Output the [x, y] coordinate of the center of the cell containing the given text.  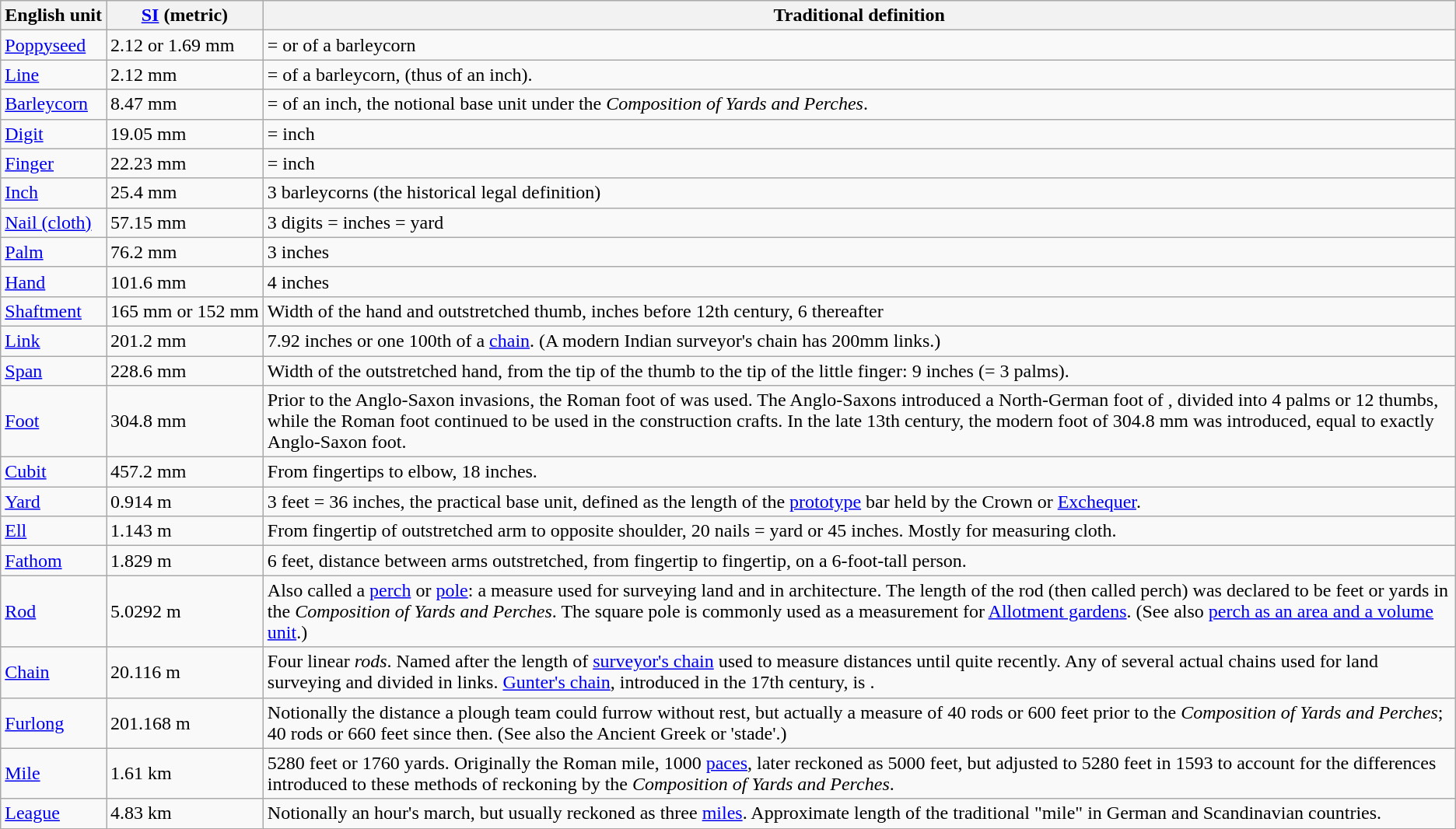
Cubit [54, 472]
201.168 m [185, 723]
165 mm or 152 mm [185, 311]
3 feet = 36 inches, the practical base unit, defined as the length of the prototype bar held by the Crown or Exchequer. [859, 502]
8.47 mm [185, 104]
= of an inch, the notional base unit under the Composition of Yards and Perches. [859, 104]
4 inches [859, 282]
Furlong [54, 723]
25.4 mm [185, 193]
= or of a barleycorn [859, 45]
6 feet, distance between arms outstretched, from fingertip to fingertip, on a 6-foot-tall person. [859, 561]
22.23 mm [185, 163]
2.12 or 1.69 mm [185, 45]
Notionally an hour's march, but usually reckoned as three miles. Approximate length of the traditional "mile" in German and Scandinavian countries. [859, 813]
Poppyseed [54, 45]
201.2 mm [185, 341]
101.6 mm [185, 282]
Traditional definition [859, 16]
Foot [54, 421]
457.2 mm [185, 472]
Inch [54, 193]
76.2 mm [185, 252]
Nail (cloth) [54, 222]
Line [54, 75]
Hand [54, 282]
SI (metric) [185, 16]
Finger [54, 163]
Barleycorn [54, 104]
3 digits = inches = yard [859, 222]
228.6 mm [185, 371]
Width of the outstretched hand, from the tip of the thumb to the tip of the little finger: 9 inches (= 3 palms). [859, 371]
Link [54, 341]
304.8 mm [185, 421]
3 barleycorns (the historical legal definition) [859, 193]
From fingertip of outstretched arm to opposite shoulder, 20 nails = yard or 45 inches. Mostly for measuring cloth. [859, 531]
0.914 m [185, 502]
English unit [54, 16]
Rod [54, 611]
2.12 mm [185, 75]
1.61 km [185, 773]
From fingertips to elbow, 18 inches. [859, 472]
Chain [54, 672]
Fathom [54, 561]
Mile [54, 773]
Span [54, 371]
57.15 mm [185, 222]
Shaftment [54, 311]
Yard [54, 502]
League [54, 813]
1.829 m [185, 561]
= of a barleycorn, (thus of an inch). [859, 75]
19.05 mm [185, 134]
Palm [54, 252]
Width of the hand and outstretched thumb, inches before 12th century, 6 thereafter [859, 311]
5.0292 m [185, 611]
Ell [54, 531]
20.116 m [185, 672]
3 inches [859, 252]
Digit [54, 134]
7.92 inches or one 100th of a chain. (A modern Indian surveyor's chain has 200mm links.) [859, 341]
4.83 km [185, 813]
1.143 m [185, 531]
